Extract the (x, y) coordinate from the center of the cell holding the provided text.  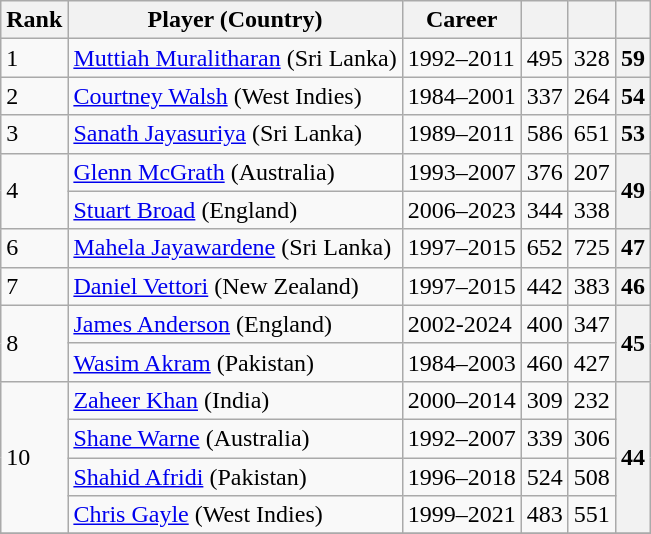
400 (544, 324)
Wasim Akram (Pakistan) (235, 362)
49 (632, 191)
376 (544, 172)
442 (544, 286)
Sanath Jayasuriya (Sri Lanka) (235, 134)
Courtney Walsh (West Indies) (235, 96)
54 (632, 96)
328 (592, 58)
Career (462, 20)
347 (592, 324)
Rank (34, 20)
1999–2021 (462, 515)
264 (592, 96)
508 (592, 477)
2006–2023 (462, 210)
Mahela Jayawardene (Sri Lanka) (235, 248)
309 (544, 400)
53 (632, 134)
1984–2003 (462, 362)
45 (632, 343)
Shane Warne (Australia) (235, 438)
483 (544, 515)
2 (34, 96)
8 (34, 343)
232 (592, 400)
338 (592, 210)
Chris Gayle (West Indies) (235, 515)
651 (592, 134)
Zaheer Khan (India) (235, 400)
383 (592, 286)
551 (592, 515)
427 (592, 362)
6 (34, 248)
44 (632, 457)
Stuart Broad (England) (235, 210)
1992–2011 (462, 58)
344 (544, 210)
7 (34, 286)
725 (592, 248)
3 (34, 134)
Shahid Afridi (Pakistan) (235, 477)
524 (544, 477)
495 (544, 58)
1996–2018 (462, 477)
1 (34, 58)
460 (544, 362)
10 (34, 457)
Glenn McGrath (Australia) (235, 172)
2002-2024 (462, 324)
46 (632, 286)
4 (34, 191)
586 (544, 134)
James Anderson (England) (235, 324)
652 (544, 248)
Muttiah Muralitharan (Sri Lanka) (235, 58)
339 (544, 438)
Daniel Vettori (New Zealand) (235, 286)
1993–2007 (462, 172)
337 (544, 96)
Player (Country) (235, 20)
1989–2011 (462, 134)
1984–2001 (462, 96)
47 (632, 248)
2000–2014 (462, 400)
306 (592, 438)
59 (632, 58)
1992–2007 (462, 438)
207 (592, 172)
